Determine the [X, Y] coordinate at the center of the cell enclosing the given text.  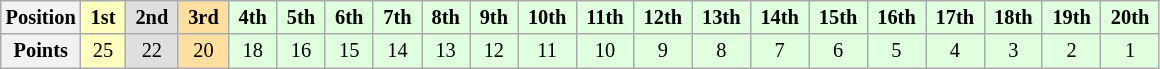
5th [301, 17]
1st [104, 17]
14th [779, 17]
2nd [152, 17]
20th [1130, 17]
9th [494, 17]
6th [349, 17]
Points [41, 51]
14 [397, 51]
22 [152, 51]
Position [41, 17]
18th [1013, 17]
5 [896, 51]
2 [1071, 51]
25 [104, 51]
7th [397, 17]
3 [1013, 51]
13th [721, 17]
1 [1130, 51]
12th [663, 17]
8th [446, 17]
15 [349, 51]
3rd [203, 17]
11th [604, 17]
15th [838, 17]
19th [1071, 17]
16th [896, 17]
13 [446, 51]
12 [494, 51]
10 [604, 51]
18 [253, 51]
20 [203, 51]
6 [838, 51]
8 [721, 51]
17th [955, 17]
9 [663, 51]
11 [547, 51]
10th [547, 17]
4 [955, 51]
4th [253, 17]
7 [779, 51]
16 [301, 51]
